Identify which cell holds the provided text, then report its [x, y] central coordinate. 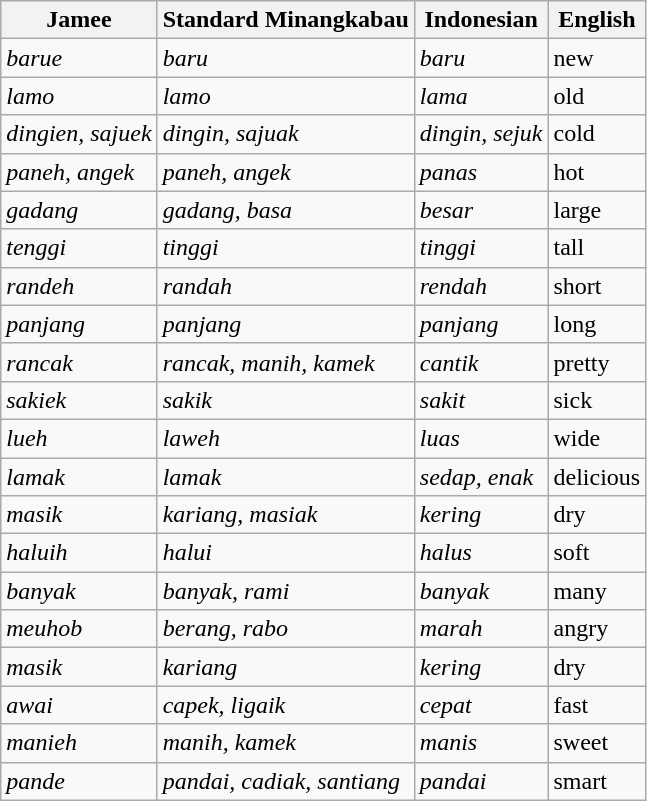
tenggi [79, 248]
kariang, masiak [286, 515]
pandai [481, 781]
luas [481, 438]
dingien, sajuek [79, 134]
pretty [597, 362]
manieh [79, 743]
barue [79, 58]
berang, rabo [286, 629]
wide [597, 438]
long [597, 324]
awai [79, 705]
soft [597, 553]
pande [79, 781]
randeh [79, 286]
many [597, 591]
meuhob [79, 629]
delicious [597, 477]
kariang [286, 667]
sedap, enak [481, 477]
old [597, 96]
sweet [597, 743]
besar [481, 210]
sakit [481, 400]
tall [597, 248]
angry [597, 629]
banyak, rami [286, 591]
hot [597, 172]
manis [481, 743]
new [597, 58]
cepat [481, 705]
randah [286, 286]
short [597, 286]
smart [597, 781]
Standard Minangkabau [286, 20]
pandai, cadiak, santiang [286, 781]
marah [481, 629]
rendah [481, 286]
fast [597, 705]
manih, kamek [286, 743]
Indonesian [481, 20]
lama [481, 96]
dingin, sejuk [481, 134]
dingin, sajuak [286, 134]
halui [286, 553]
cantik [481, 362]
sakik [286, 400]
Jamee [79, 20]
rancak, manih, kamek [286, 362]
cold [597, 134]
gadang [79, 210]
capek, ligaik [286, 705]
gadang, basa [286, 210]
rancak [79, 362]
large [597, 210]
lueh [79, 438]
halus [481, 553]
haluih [79, 553]
sakiek [79, 400]
sick [597, 400]
English [597, 20]
laweh [286, 438]
panas [481, 172]
